Return the (X, Y) coordinate for the center point of the cell that contains the specified text.  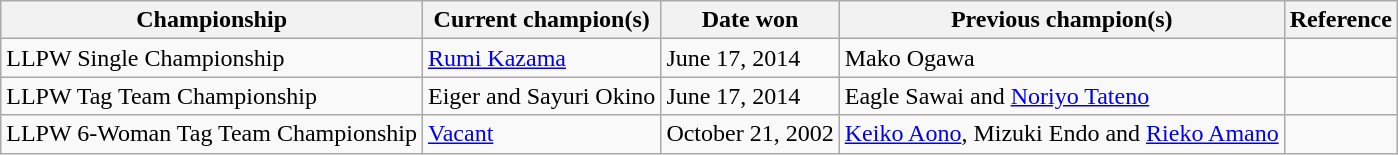
Current champion(s) (541, 20)
October 21, 2002 (750, 134)
Reference (1340, 20)
Rumi Kazama (541, 58)
Previous champion(s) (1062, 20)
LLPW Tag Team Championship (212, 96)
Keiko Aono, Mizuki Endo and Rieko Amano (1062, 134)
Eagle Sawai and Noriyo Tateno (1062, 96)
Vacant (541, 134)
Eiger and Sayuri Okino (541, 96)
LLPW 6-Woman Tag Team Championship (212, 134)
LLPW Single Championship (212, 58)
Championship (212, 20)
Date won (750, 20)
Mako Ogawa (1062, 58)
